Find where the given text appears and provide that cell's center as (x, y) coordinate. 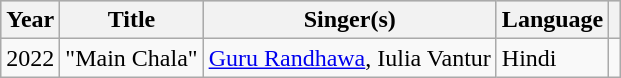
Singer(s) (350, 20)
Title (132, 20)
2022 (30, 58)
Year (30, 20)
Language (552, 20)
Hindi (552, 58)
"Main Chala" (132, 58)
Guru Randhawa, Iulia Vantur (350, 58)
